Pinpoint the cell where the given text exists, returning its (x, y) midpoint coordinate. 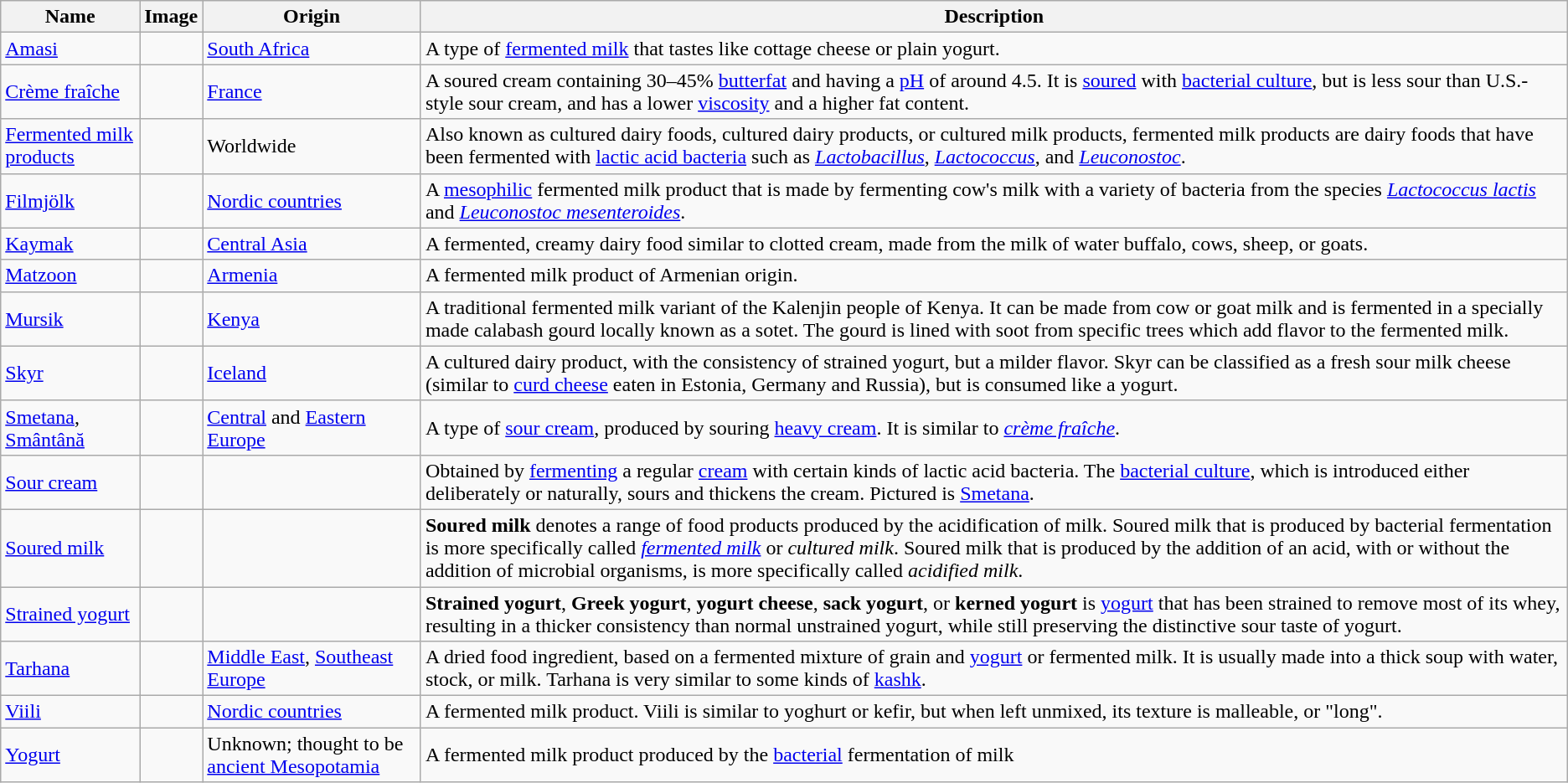
Central and Eastern Europe (312, 427)
A type of sour cream, produced by souring heavy cream. It is similar to crème fraîche. (993, 427)
South Africa (312, 49)
A fermented, creamy dairy food similar to clotted cream, made from the milk of water buffalo, cows, sheep, or goats. (993, 244)
Filmjölk (70, 201)
Sour cream (70, 482)
Soured milk (70, 548)
A fermented milk product produced by the bacterial fermentation of milk (993, 755)
Worldwide (312, 146)
A fermented milk product of Armenian origin. (993, 276)
Name (70, 17)
Kaymak (70, 244)
Skyr (70, 373)
Fermented milk products (70, 146)
Description (993, 17)
Middle East, Southeast Europe (312, 668)
Strained yogurt (70, 613)
Origin (312, 17)
A fermented milk product. Viili is similar to yoghurt or kefir, but when left unmixed, its texture is malleable, or "long". (993, 712)
Yogurt (70, 755)
Mursik (70, 318)
France (312, 92)
Central Asia (312, 244)
Kenya (312, 318)
Amasi (70, 49)
Matzoon (70, 276)
A type of fermented milk that tastes like cottage cheese or plain yogurt. (993, 49)
Crème fraîche (70, 92)
Iceland (312, 373)
Armenia (312, 276)
Viili (70, 712)
Unknown; thought to be ancient Mesopotamia (312, 755)
Tarhana (70, 668)
Image (171, 17)
Smetana, Smântână (70, 427)
